Find where the given text appears and provide that cell's center as (x, y) coordinate. 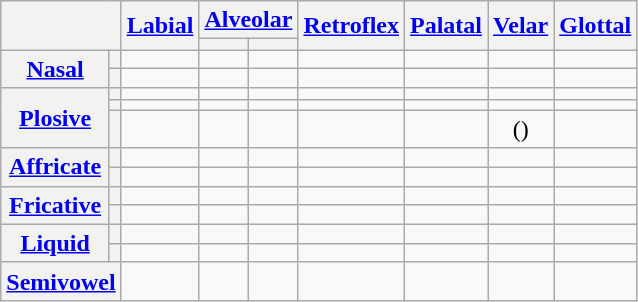
Fricative (56, 205)
() (521, 129)
Plosive (56, 118)
Palatal (446, 26)
Alveolar (248, 20)
Labial (160, 26)
Liquid (56, 243)
Retroflex (352, 26)
Affricate (56, 167)
Velar (521, 26)
Nasal (56, 69)
Glottal (596, 26)
Semivowel (61, 281)
